For the text-containing cell, return its midpoint in [x, y] coordinate format. 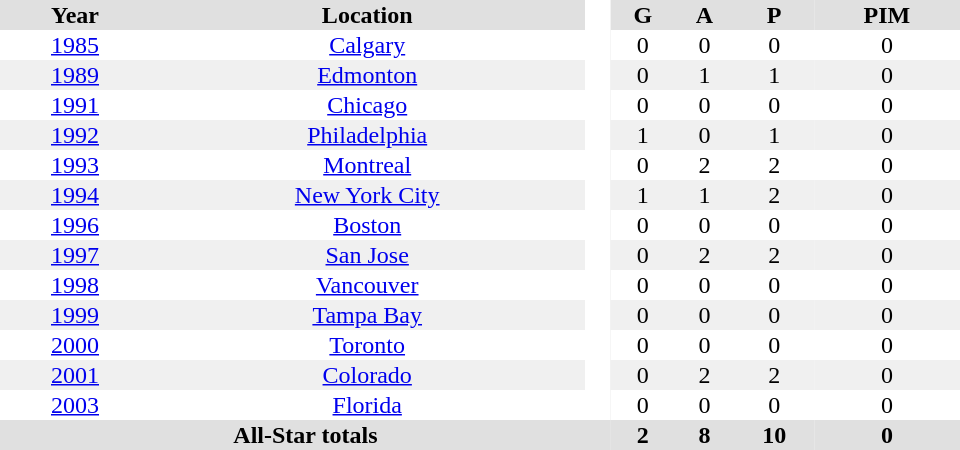
1998 [75, 285]
1985 [75, 45]
2000 [75, 345]
1993 [75, 165]
Chicago [367, 105]
PIM [887, 15]
Florida [367, 405]
New York City [367, 195]
Colorado [367, 375]
1991 [75, 105]
A [705, 15]
1996 [75, 225]
Montreal [367, 165]
10 [774, 435]
Tampa Bay [367, 315]
Vancouver [367, 285]
1999 [75, 315]
Toronto [367, 345]
All-Star totals [306, 435]
2001 [75, 375]
1994 [75, 195]
Boston [367, 225]
P [774, 15]
Year [75, 15]
G [643, 15]
Calgary [367, 45]
1989 [75, 75]
Philadelphia [367, 135]
San Jose [367, 255]
1992 [75, 135]
8 [705, 435]
1997 [75, 255]
Location [367, 15]
2003 [75, 405]
Edmonton [367, 75]
